Return the [x, y] coordinate for the center point of the cell that contains the specified text.  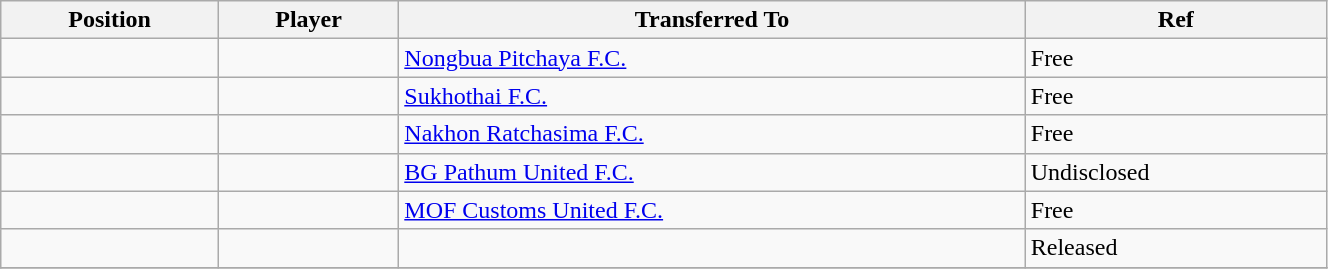
Ref [1176, 20]
Released [1176, 248]
Nongbua Pitchaya F.C. [712, 58]
Nakhon Ratchasima F.C. [712, 134]
Transferred To [712, 20]
Sukhothai F.C. [712, 96]
Position [110, 20]
MOF Customs United F.C. [712, 210]
Undisclosed [1176, 172]
Player [308, 20]
BG Pathum United F.C. [712, 172]
